Return [x, y] of the center of cell containing provided text 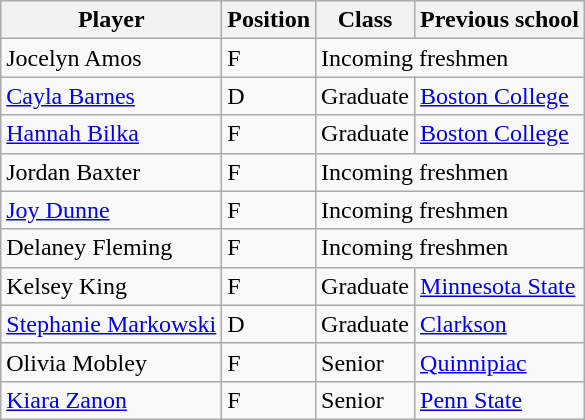
Kelsey King [112, 286]
Stephanie Markowski [112, 324]
Previous school [500, 20]
Olivia Mobley [112, 362]
Hannah Bilka [112, 134]
Delaney Fleming [112, 248]
Jocelyn Amos [112, 58]
Class [366, 20]
Cayla Barnes [112, 96]
Clarkson [500, 324]
Quinnipiac [500, 362]
Player [112, 20]
Jordan Baxter [112, 172]
Minnesota State [500, 286]
Penn State [500, 400]
Joy Dunne [112, 210]
Position [269, 20]
Kiara Zanon [112, 400]
